Search for the cell housing the specified text and yield its [x, y] center coordinate. 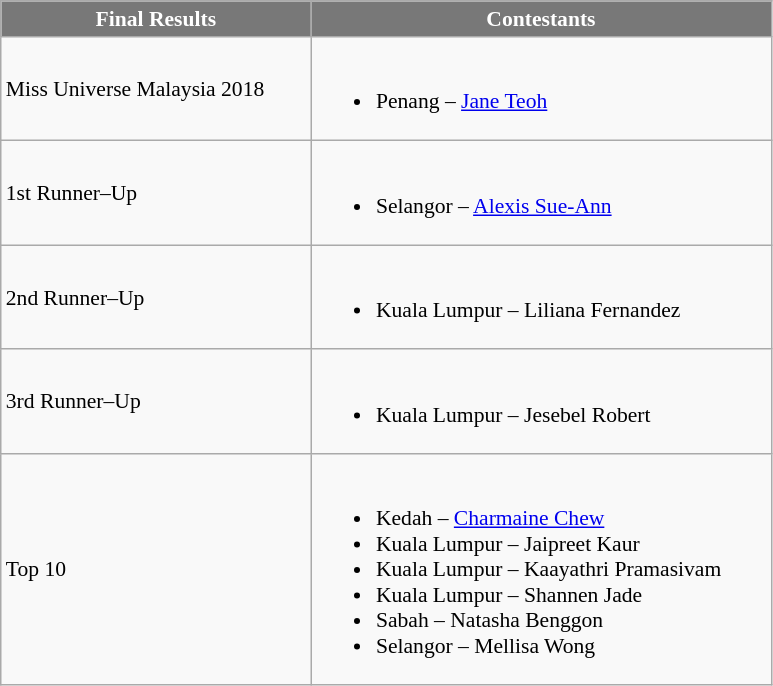
Selangor – Alexis Sue-Ann [541, 193]
Top 10 [156, 570]
Penang – Jane Teoh [541, 89]
Kuala Lumpur – Liliana Fernandez [541, 297]
Contestants [541, 19]
Final Results [156, 19]
1st Runner–Up [156, 193]
2nd Runner–Up [156, 297]
3rd Runner–Up [156, 402]
Kuala Lumpur – Jesebel Robert [541, 402]
Miss Universe Malaysia 2018 [156, 89]
